Capture the cell that displays the provided text and extract its (x, y) central coordinate. 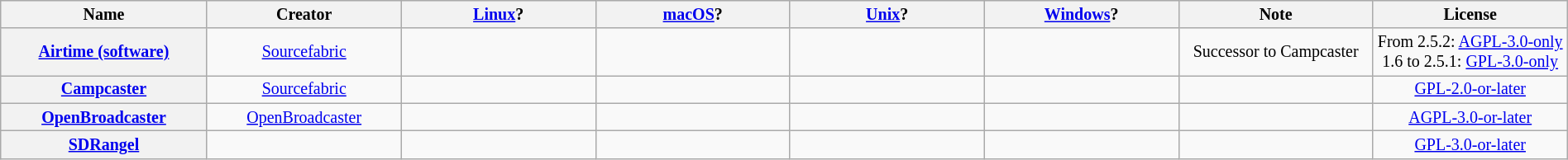
GPL-2.0-or-later (1470, 89)
Linux? (498, 15)
Creator (304, 15)
Windows? (1082, 15)
Campcaster (104, 89)
Unix? (887, 15)
SDRangel (104, 145)
AGPL-3.0-or-later (1470, 117)
Airtime (software) (104, 53)
License (1470, 15)
macOS? (693, 15)
Name (104, 15)
Note (1275, 15)
From 2.5.2: AGPL-3.0-only1.6 to 2.5.1: GPL-3.0-only (1470, 53)
Successor to Campcaster (1275, 53)
GPL-3.0-or-later (1470, 145)
